Find where the given text appears and provide that cell's center as [X, Y] coordinate. 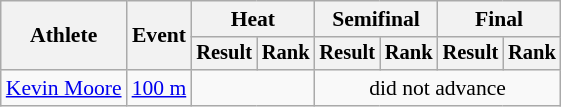
did not advance [437, 88]
Event [160, 36]
Athlete [64, 36]
100 m [160, 88]
Final [500, 19]
Heat [252, 19]
Semifinal [376, 19]
Kevin Moore [64, 88]
